Pinpoint the cell where the given text exists, returning its [X, Y] midpoint coordinate. 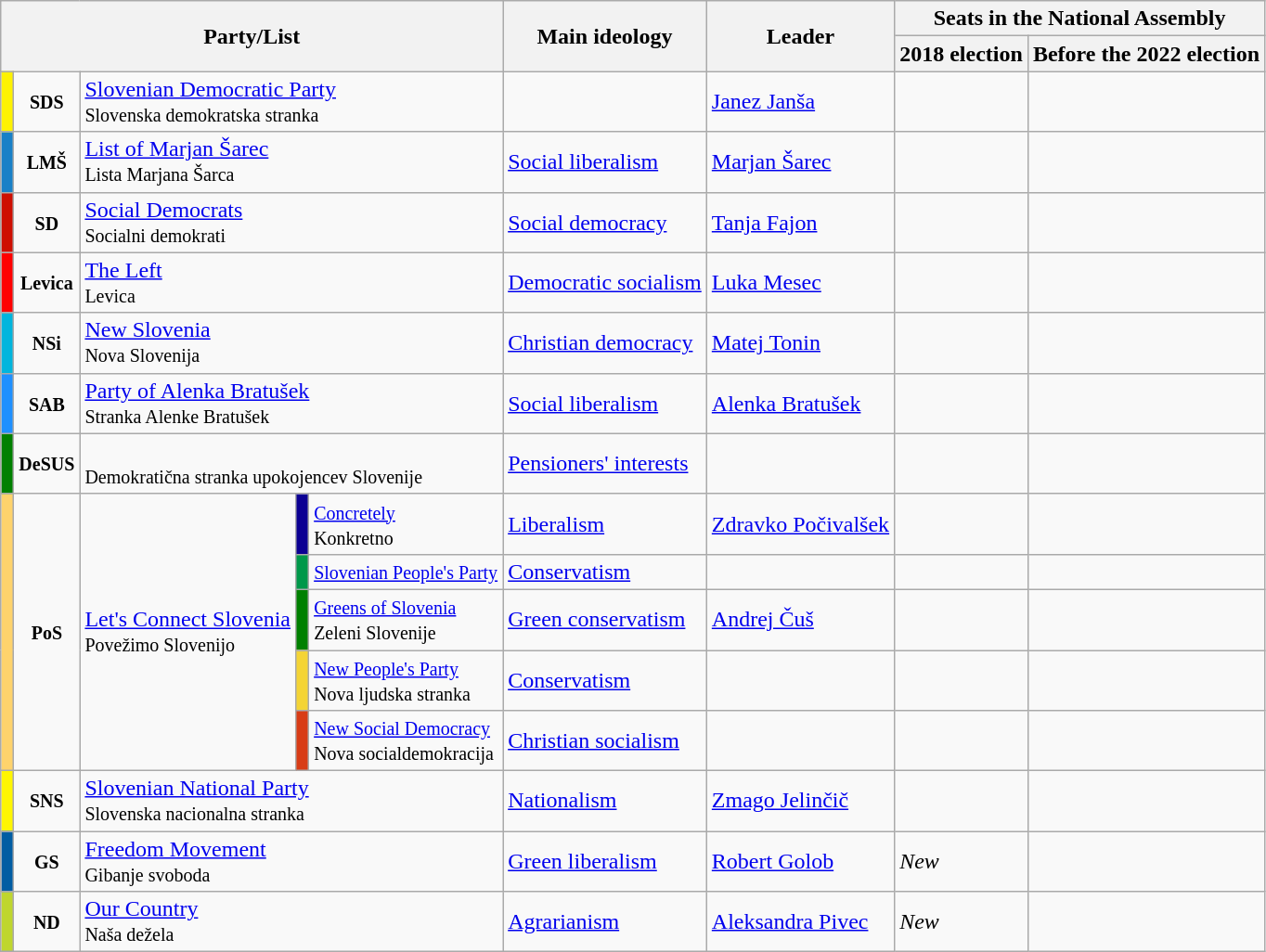
NSi [46, 343]
Demokratična stranka upokojencev Slovenije [291, 464]
Marjan Šarec [800, 161]
GS [46, 861]
Freedom MovementGibanje svoboda [291, 861]
Slovenian National PartySlovenska nacionalna stranka [291, 802]
Robert Golob [800, 861]
SNS [46, 802]
Social democracy [605, 223]
SD [46, 223]
Green conservatism [605, 620]
New Social DemocracyNova socialdemokracija [407, 740]
Tanja Fajon [800, 223]
New People's Party Nova ljudska stranka [407, 679]
Party/List [252, 36]
Leader [800, 36]
New SloveniaNova Slovenija [291, 343]
Nationalism [605, 802]
PoS [46, 632]
Christian democracy [605, 343]
Slovenian Democratic PartySlovenska demokratska stranka [291, 102]
2018 election [962, 54]
Slovenian People's Party [407, 572]
SAB [46, 403]
Democratic socialism [605, 282]
Party of Alenka BratušekStranka Alenke Bratušek [291, 403]
Levica [46, 282]
Alenka Bratušek [800, 403]
Main ideology [605, 36]
Before the 2022 election [1145, 54]
Luka Mesec [800, 282]
Zdravko Počivalšek [800, 523]
Janez Janša [800, 102]
ND [46, 922]
LMŠ [46, 161]
List of Marjan ŠarecLista Marjana Šarca [291, 161]
Matej Tonin [800, 343]
Zmago Jelinčič [800, 802]
Liberalism [605, 523]
ConcretelyKonkretno [407, 523]
SDS [46, 102]
DeSUS [46, 464]
Pensioners' interests [605, 464]
Aleksandra Pivec [800, 922]
Greens of Slovenia Zeleni Slovenije [407, 620]
Social DemocratsSocialni demokrati [291, 223]
Christian socialism [605, 740]
Seats in the National Assembly [1080, 19]
Let's Connect SloveniaPovežimo Slovenijo [187, 632]
Andrej Čuš [800, 620]
The LeftLevica [291, 282]
Green liberalism [605, 861]
Agrarianism [605, 922]
Our CountryNaša dežela [291, 922]
